For the text-containing cell, return its midpoint in [x, y] coordinate format. 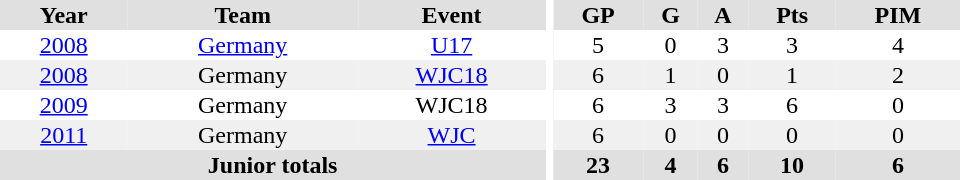
2009 [64, 105]
Junior totals [272, 165]
2011 [64, 135]
A [724, 15]
10 [792, 165]
Event [452, 15]
Team [242, 15]
WJC [452, 135]
U17 [452, 45]
G [670, 15]
GP [598, 15]
2 [898, 75]
PIM [898, 15]
5 [598, 45]
Year [64, 15]
23 [598, 165]
Pts [792, 15]
